Capture the cell that displays the provided text and extract its [x, y] central coordinate. 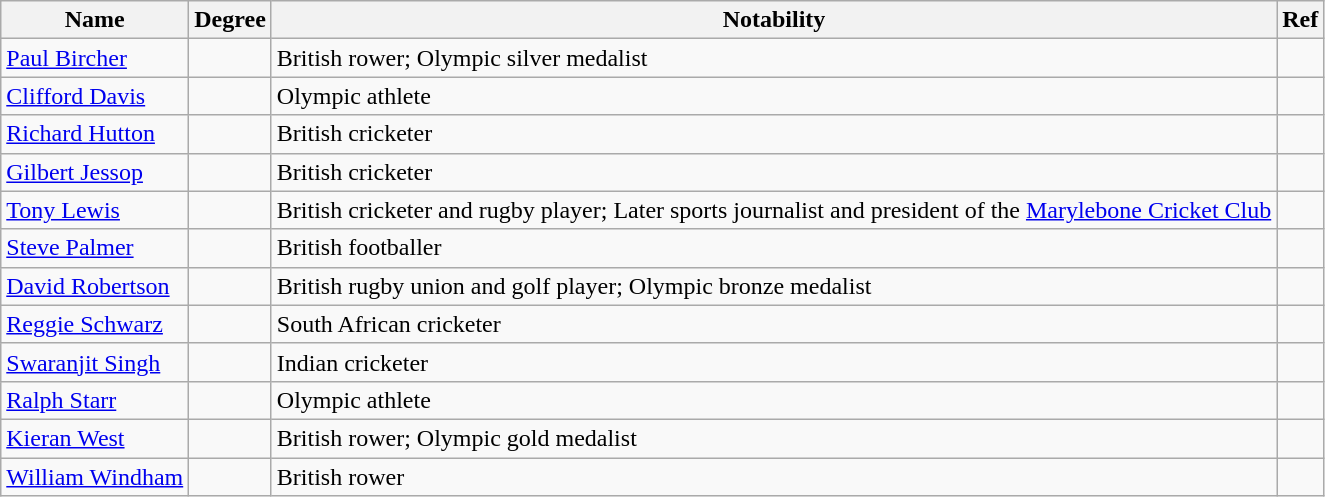
Ralph Starr [95, 400]
Clifford Davis [95, 96]
Tony Lewis [95, 210]
South African cricketer [774, 324]
British rower [774, 477]
Reggie Schwarz [95, 324]
Richard Hutton [95, 134]
William Windham [95, 477]
British rower; Olympic gold medalist [774, 438]
Notability [774, 20]
British rugby union and golf player; Olympic bronze medalist [774, 286]
Paul Bircher [95, 58]
British cricketer and rugby player; Later sports journalist and president of the Marylebone Cricket Club [774, 210]
Ref [1300, 20]
British rower; Olympic silver medalist [774, 58]
Indian cricketer [774, 362]
British footballer [774, 248]
Name [95, 20]
Kieran West [95, 438]
Degree [230, 20]
Gilbert Jessop [95, 172]
Swaranjit Singh [95, 362]
David Robertson [95, 286]
Steve Palmer [95, 248]
